Detect which cell encompasses the target text, then output its (x, y) center coordinate. 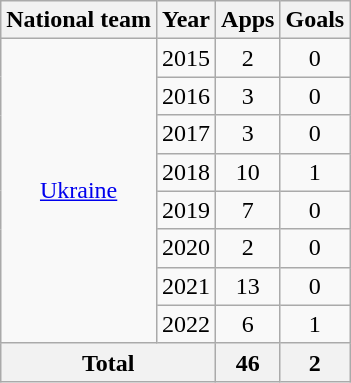
Ukraine (79, 191)
2022 (186, 324)
2017 (186, 134)
Goals (315, 20)
13 (248, 286)
46 (248, 362)
Apps (248, 20)
2016 (186, 96)
2021 (186, 286)
6 (248, 324)
2020 (186, 248)
Total (108, 362)
10 (248, 172)
National team (79, 20)
Year (186, 20)
2019 (186, 210)
2015 (186, 58)
7 (248, 210)
2018 (186, 172)
